Output the [X, Y] coordinate of the center of the cell containing the given text.  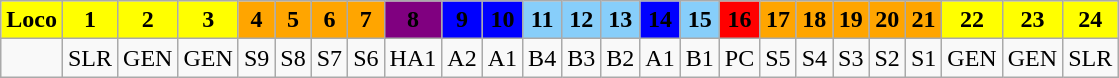
S4 [814, 58]
12 [582, 20]
21 [923, 20]
24 [1090, 20]
2 [148, 20]
5 [293, 20]
23 [1032, 20]
18 [814, 20]
10 [502, 20]
A2 [462, 58]
S2 [887, 58]
17 [778, 20]
S3 [851, 58]
16 [739, 20]
B2 [620, 58]
PC [739, 58]
S7 [329, 58]
B4 [542, 58]
S5 [778, 58]
19 [851, 20]
S9 [256, 58]
11 [542, 20]
14 [660, 20]
20 [887, 20]
13 [620, 20]
7 [366, 20]
9 [462, 20]
1 [90, 20]
3 [208, 20]
S1 [923, 58]
Loco [32, 20]
S8 [293, 58]
15 [700, 20]
8 [413, 20]
22 [972, 20]
4 [256, 20]
6 [329, 20]
B3 [582, 58]
B1 [700, 58]
S6 [366, 58]
HA1 [413, 58]
